For the text-containing cell, return its midpoint in (X, Y) coordinate format. 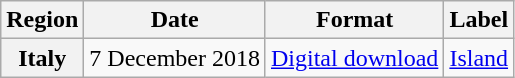
Region (42, 20)
Format (354, 20)
Digital download (354, 58)
Island (479, 58)
7 December 2018 (175, 58)
Italy (42, 58)
Label (479, 20)
Date (175, 20)
